Locate the cell with the specified text and output its [x, y] center coordinate. 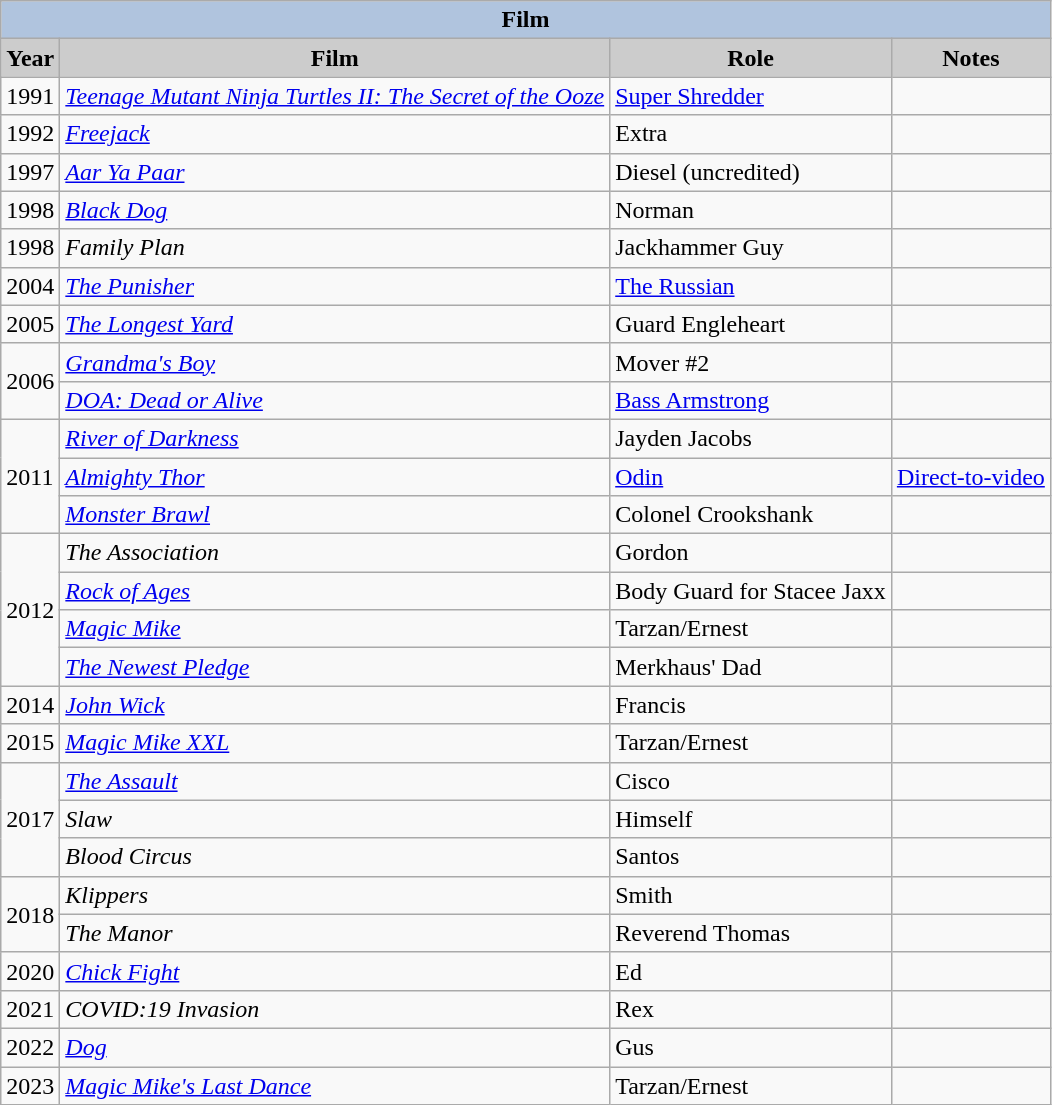
2011 [30, 476]
2015 [30, 743]
Klippers [335, 895]
The Newest Pledge [335, 667]
Direct-to-video [970, 477]
2022 [30, 1047]
Merkhaus' Dad [751, 667]
Reverend Thomas [751, 933]
Jayden Jacobs [751, 438]
The Russian [751, 286]
2006 [30, 381]
The Assault [335, 781]
Cisco [751, 781]
1991 [30, 96]
Santos [751, 857]
Super Shredder [751, 96]
Aar Ya Paar [335, 172]
2023 [30, 1085]
Guard Engleheart [751, 324]
COVID:19 Invasion [335, 1009]
Body Guard for Stacee Jaxx [751, 591]
Smith [751, 895]
2017 [30, 819]
Rock of Ages [335, 591]
Gordon [751, 553]
2005 [30, 324]
Colonel Crookshank [751, 515]
Diesel (uncredited) [751, 172]
Himself [751, 819]
DOA: Dead or Alive [335, 400]
Extra [751, 134]
Gus [751, 1047]
Slaw [335, 819]
Francis [751, 705]
Rex [751, 1009]
The Punisher [335, 286]
Ed [751, 971]
Monster Brawl [335, 515]
Dog [335, 1047]
2018 [30, 914]
Jackhammer Guy [751, 248]
1997 [30, 172]
Magic Mike XXL [335, 743]
2004 [30, 286]
Mover #2 [751, 362]
Odin [751, 477]
The Association [335, 553]
The Longest Yard [335, 324]
Black Dog [335, 210]
Norman [751, 210]
1992 [30, 134]
The Manor [335, 933]
Magic Mike's Last Dance [335, 1085]
Role [751, 58]
Almighty Thor [335, 477]
Blood Circus [335, 857]
Family Plan [335, 248]
Notes [970, 58]
Teenage Mutant Ninja Turtles II: The Secret of the Ooze [335, 96]
Grandma's Boy [335, 362]
John Wick [335, 705]
Year [30, 58]
2020 [30, 971]
River of Darkness [335, 438]
2021 [30, 1009]
Magic Mike [335, 629]
Bass Armstrong [751, 400]
2012 [30, 610]
2014 [30, 705]
Freejack [335, 134]
Chick Fight [335, 971]
